Pinpoint the cell where the given text exists, returning its [x, y] midpoint coordinate. 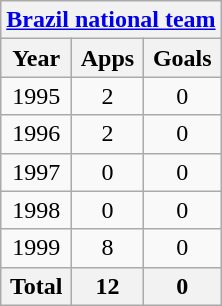
Total [36, 286]
1998 [36, 210]
1999 [36, 248]
1997 [36, 172]
Goals [182, 58]
1995 [36, 96]
8 [108, 248]
Brazil national team [111, 20]
Apps [108, 58]
Year [36, 58]
1996 [36, 134]
12 [108, 286]
